Return the (x, y) coordinate for the center point of the cell that contains the specified text.  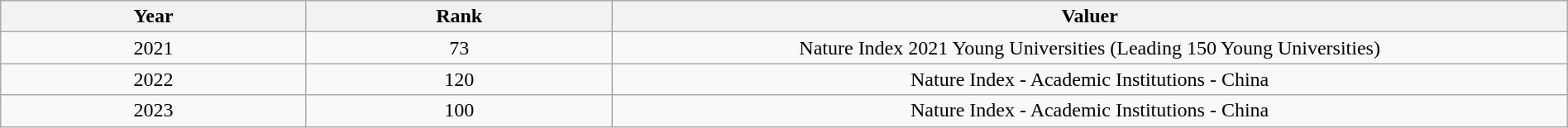
Rank (459, 17)
Nature Index 2021 Young Universities (Leading 150 Young Universities) (1090, 48)
Valuer (1090, 17)
2023 (154, 111)
100 (459, 111)
120 (459, 79)
2022 (154, 79)
73 (459, 48)
Year (154, 17)
2021 (154, 48)
